Detect which cell encompasses the target text, then output its [x, y] center coordinate. 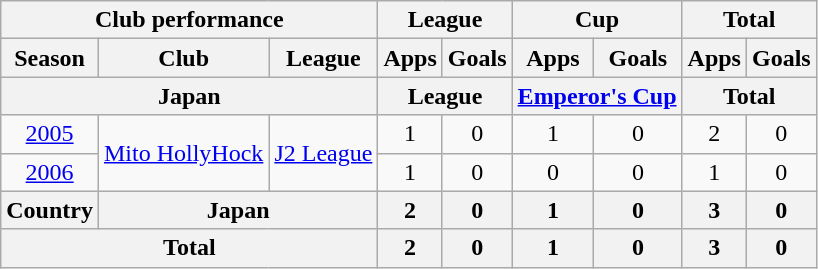
Club [183, 58]
Mito HollyHock [183, 153]
2005 [50, 134]
Season [50, 58]
Cup [597, 20]
Club performance [190, 20]
Country [50, 210]
2006 [50, 172]
Emperor's Cup [597, 96]
J2 League [324, 153]
